Pinpoint the cell where the given text exists, returning its (X, Y) midpoint coordinate. 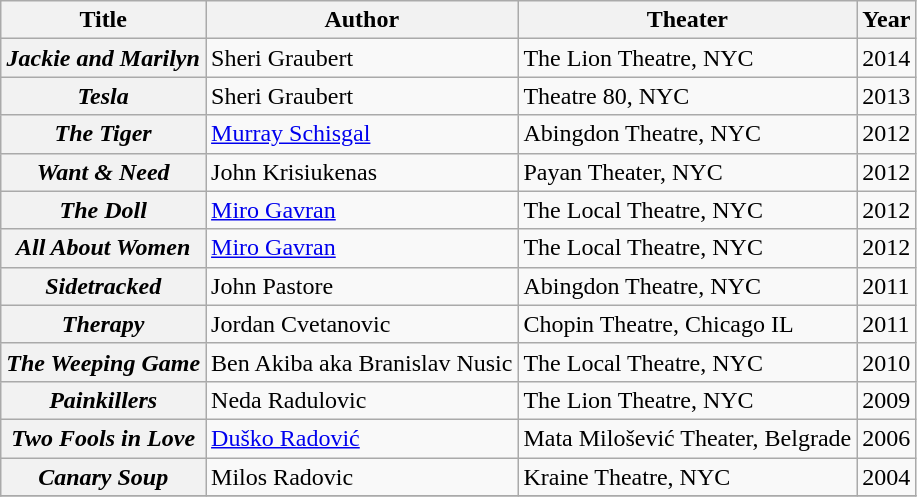
2004 (886, 477)
The Tiger (104, 134)
Jackie and Marilyn (104, 58)
Chopin Theatre, Chicago IL (688, 324)
Year (886, 20)
Painkillers (104, 400)
Ben Akiba aka Branislav Nusic (362, 362)
The Weeping Game (104, 362)
John Pastore (362, 286)
Title (104, 20)
Neda Radulovic (362, 400)
All About Women (104, 248)
Milos Radovic (362, 477)
2009 (886, 400)
The Doll (104, 210)
Jordan Cvetanovic (362, 324)
2006 (886, 438)
Tesla (104, 96)
Theater (688, 20)
John Krisiukenas (362, 172)
2010 (886, 362)
Murray Schisgal (362, 134)
2014 (886, 58)
2013 (886, 96)
Sidetracked (104, 286)
Payan Theater, NYC (688, 172)
Canary Soup (104, 477)
Duško Radović (362, 438)
Want & Need (104, 172)
Author (362, 20)
Two Fools in Love (104, 438)
Mata Milošević Theater, Belgrade (688, 438)
Kraine Theatre, NYC (688, 477)
Theatre 80, NYC (688, 96)
Therapy (104, 324)
